Return [X, Y] of the center of cell containing provided text 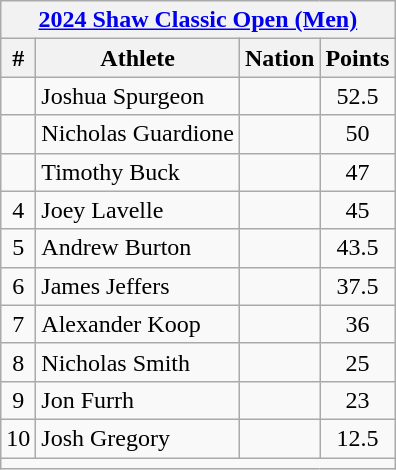
9 [18, 400]
37.5 [358, 286]
Nation [279, 58]
Athlete [138, 58]
Nicholas Smith [138, 362]
10 [18, 438]
47 [358, 172]
43.5 [358, 248]
Points [358, 58]
36 [358, 324]
Alexander Koop [138, 324]
6 [18, 286]
5 [18, 248]
Josh Gregory [138, 438]
52.5 [358, 96]
# [18, 58]
23 [358, 400]
8 [18, 362]
James Jeffers [138, 286]
2024 Shaw Classic Open (Men) [198, 20]
45 [358, 210]
Timothy Buck [138, 172]
12.5 [358, 438]
25 [358, 362]
7 [18, 324]
Andrew Burton [138, 248]
Jon Furrh [138, 400]
Joshua Spurgeon [138, 96]
4 [18, 210]
Joey Lavelle [138, 210]
50 [358, 134]
Nicholas Guardione [138, 134]
